Capture the cell that displays the provided text and extract its [x, y] central coordinate. 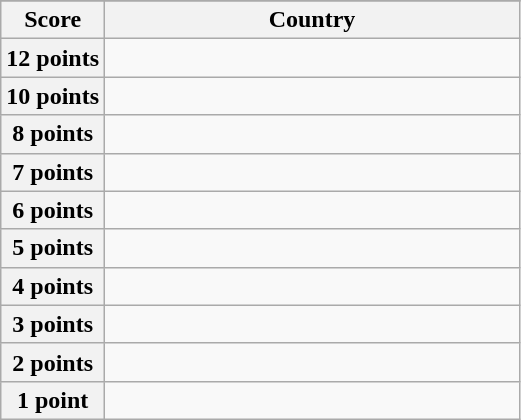
5 points [53, 248]
1 point [53, 400]
8 points [53, 134]
10 points [53, 96]
Country [312, 20]
7 points [53, 172]
12 points [53, 58]
4 points [53, 286]
6 points [53, 210]
3 points [53, 324]
2 points [53, 362]
Score [53, 20]
